Identify which cell holds the provided text, then report its (x, y) central coordinate. 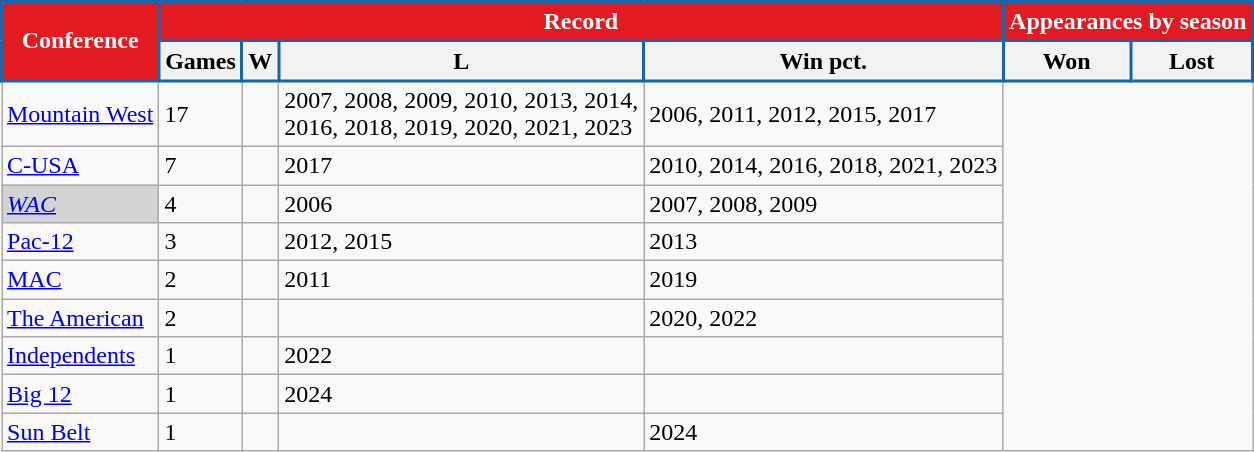
2012, 2015 (462, 242)
2006, 2011, 2012, 2015, 2017 (824, 114)
MAC (80, 280)
Mountain West (80, 114)
2007, 2008, 2009, 2010, 2013, 2014, 2016, 2018, 2019, 2020, 2021, 2023 (462, 114)
Won (1067, 61)
2011 (462, 280)
The American (80, 318)
Conference (80, 42)
Sun Belt (80, 432)
Win pct. (824, 61)
W (260, 61)
2020, 2022 (824, 318)
2017 (462, 165)
2013 (824, 242)
2010, 2014, 2016, 2018, 2021, 2023 (824, 165)
2007, 2008, 2009 (824, 203)
Appearances by season (1128, 22)
4 (200, 203)
2006 (462, 203)
2019 (824, 280)
Big 12 (80, 394)
Pac-12 (80, 242)
7 (200, 165)
L (462, 61)
3 (200, 242)
WAC (80, 203)
Record (581, 22)
17 (200, 114)
2022 (462, 356)
Independents (80, 356)
Games (200, 61)
Lost (1192, 61)
C-USA (80, 165)
